For the text-containing cell, return its midpoint in [x, y] coordinate format. 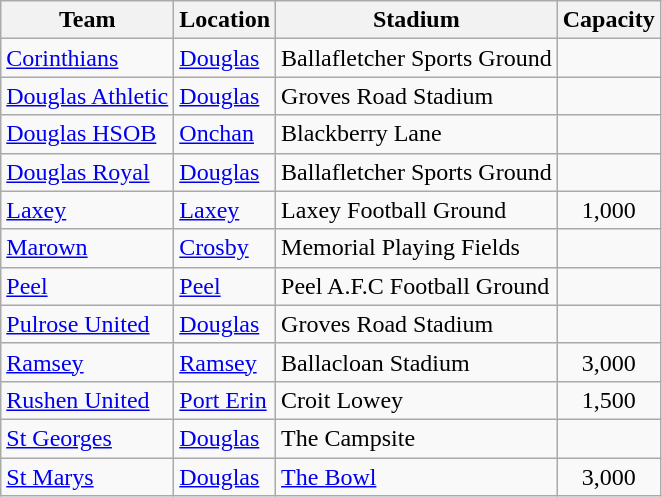
Port Erin [225, 400]
Stadium [417, 20]
St Georges [88, 438]
Team [88, 20]
Memorial Playing Fields [417, 248]
Croit Lowey [417, 400]
Douglas Royal [88, 172]
St Marys [88, 477]
Capacity [608, 20]
1,500 [608, 400]
Location [225, 20]
The Campsite [417, 438]
Rushen United [88, 400]
Onchan [225, 134]
Blackberry Lane [417, 134]
Marown [88, 248]
Douglas Athletic [88, 96]
Pulrose United [88, 324]
Douglas HSOB [88, 134]
Corinthians [88, 58]
1,000 [608, 210]
Crosby [225, 248]
Ballacloan Stadium [417, 362]
The Bowl [417, 477]
Laxey Football Ground [417, 210]
Peel A.F.C Football Ground [417, 286]
